Provide the [X, Y] coordinate of the cell's center where the given text is located.  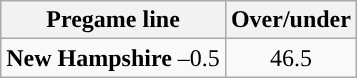
46.5 [290, 58]
New Hampshire –0.5 [114, 58]
Pregame line [114, 20]
Over/under [290, 20]
